Determine the (x, y) coordinate at the center of the cell enclosing the given text.  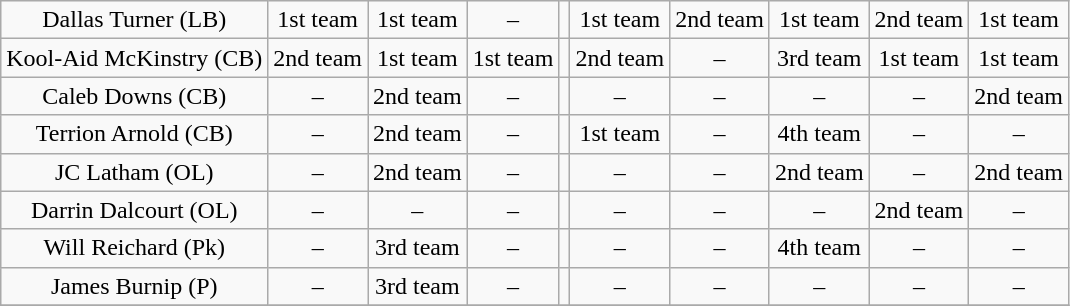
Terrion Arnold (CB) (134, 134)
Dallas Turner (LB) (134, 20)
Darrin Dalcourt (OL) (134, 210)
JC Latham (OL) (134, 172)
Will Reichard (Pk) (134, 248)
Caleb Downs (CB) (134, 96)
Kool-Aid McKinstry (CB) (134, 58)
James Burnip (P) (134, 286)
